Capture the cell that displays the provided text and extract its (x, y) central coordinate. 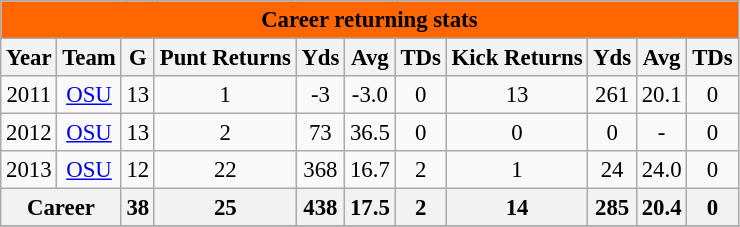
368 (320, 170)
-3 (320, 95)
G (138, 58)
20.4 (661, 208)
285 (612, 208)
261 (612, 95)
16.7 (370, 170)
2012 (29, 133)
Career returning stats (370, 20)
438 (320, 208)
24 (612, 170)
-3.0 (370, 95)
12 (138, 170)
Team (89, 58)
17.5 (370, 208)
Career (61, 208)
2013 (29, 170)
2011 (29, 95)
Year (29, 58)
36.5 (370, 133)
- (661, 133)
Kick Returns (517, 58)
25 (225, 208)
22 (225, 170)
38 (138, 208)
73 (320, 133)
20.1 (661, 95)
24.0 (661, 170)
14 (517, 208)
Punt Returns (225, 58)
